Search for the cell housing the specified text and yield its (X, Y) center coordinate. 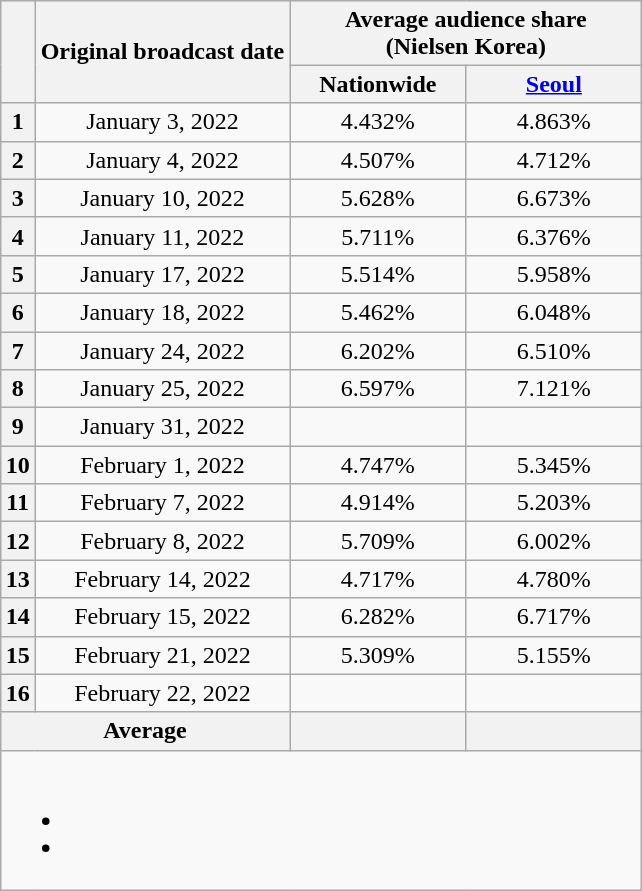
February 21, 2022 (162, 655)
10 (18, 465)
6.717% (554, 617)
13 (18, 579)
6.282% (378, 617)
4.863% (554, 122)
January 3, 2022 (162, 122)
11 (18, 503)
6.376% (554, 236)
Original broadcast date (162, 52)
6 (18, 312)
5.155% (554, 655)
5.958% (554, 274)
4.914% (378, 503)
Average (145, 731)
3 (18, 198)
February 8, 2022 (162, 541)
6.002% (554, 541)
7 (18, 351)
15 (18, 655)
February 1, 2022 (162, 465)
January 24, 2022 (162, 351)
5 (18, 274)
February 7, 2022 (162, 503)
6.048% (554, 312)
Nationwide (378, 84)
5.309% (378, 655)
January 4, 2022 (162, 160)
14 (18, 617)
5.628% (378, 198)
February 14, 2022 (162, 579)
4.712% (554, 160)
4.432% (378, 122)
5.711% (378, 236)
5.203% (554, 503)
January 18, 2022 (162, 312)
January 11, 2022 (162, 236)
2 (18, 160)
4.747% (378, 465)
4 (18, 236)
16 (18, 693)
February 15, 2022 (162, 617)
5.345% (554, 465)
6.510% (554, 351)
Average audience share(Nielsen Korea) (466, 32)
5.462% (378, 312)
9 (18, 427)
4.507% (378, 160)
January 17, 2022 (162, 274)
4.780% (554, 579)
February 22, 2022 (162, 693)
7.121% (554, 389)
Seoul (554, 84)
4.717% (378, 579)
6.202% (378, 351)
5.709% (378, 541)
5.514% (378, 274)
January 31, 2022 (162, 427)
12 (18, 541)
1 (18, 122)
6.673% (554, 198)
8 (18, 389)
January 25, 2022 (162, 389)
January 10, 2022 (162, 198)
6.597% (378, 389)
